Return the (X, Y) coordinate for the center point of the cell that contains the specified text.  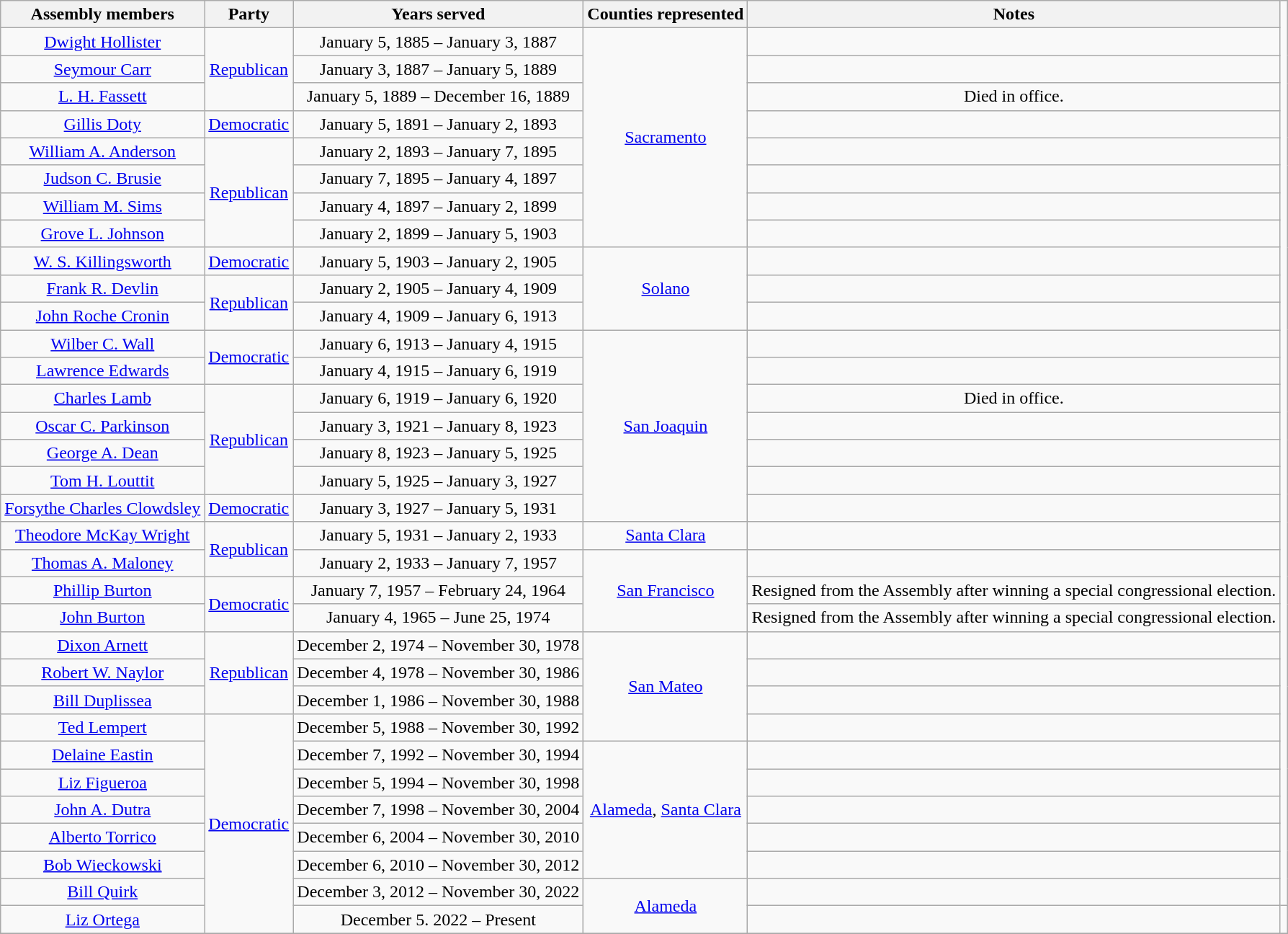
L. H. Fassett (102, 97)
Party (249, 14)
January 5, 1885 – January 3, 1887 (438, 42)
Alameda (666, 906)
January 2, 1933 – January 7, 1957 (438, 563)
Bill Quirk (102, 892)
John A. Dutra (102, 810)
December 6, 2004 – November 30, 2010 (438, 837)
January 2, 1899 – January 5, 1903 (438, 233)
John Burton (102, 618)
Dixon Arnett (102, 645)
December 5, 1988 – November 30, 1992 (438, 727)
January 5, 1903 – January 2, 1905 (438, 261)
December 5. 2022 – Present (438, 920)
San Mateo (666, 686)
Phillip Burton (102, 590)
January 7, 1895 – January 4, 1897 (438, 179)
Frank R. Devlin (102, 288)
William A. Anderson (102, 151)
January 8, 1923 – January 5, 1925 (438, 453)
January 2, 1893 – January 7, 1895 (438, 151)
Ted Lempert (102, 727)
January 3, 1921 – January 8, 1923 (438, 426)
Bob Wieckowski (102, 865)
January 6, 1913 – January 4, 1915 (438, 344)
Forsythe Charles Clowdsley (102, 508)
January 4, 1909 – January 6, 1913 (438, 316)
Tom H. Louttit (102, 481)
Counties represented (666, 14)
Alameda, Santa Clara (666, 809)
Sacramento (666, 138)
Wilber C. Wall (102, 344)
December 1, 1986 – November 30, 1988 (438, 700)
January 5, 1925 – January 3, 1927 (438, 481)
John Roche Cronin (102, 316)
Bill Duplissea (102, 700)
Assembly members (102, 14)
San Joaquin (666, 426)
December 3, 2012 – November 30, 2022 (438, 892)
January 4, 1965 – June 25, 1974 (438, 618)
Solano (666, 288)
Notes (1014, 14)
Oscar C. Parkinson (102, 426)
W. S. Killingsworth (102, 261)
January 4, 1915 – January 6, 1919 (438, 371)
George A. Dean (102, 453)
Thomas A. Maloney (102, 563)
January 3, 1887 – January 5, 1889 (438, 69)
Charles Lamb (102, 399)
Judson C. Brusie (102, 179)
January 5, 1889 – December 16, 1889 (438, 97)
Robert W. Naylor (102, 672)
December 4, 1978 – November 30, 1986 (438, 672)
Theodore McKay Wright (102, 535)
January 6, 1919 – January 6, 1920 (438, 399)
Grove L. Johnson (102, 233)
December 5, 1994 – November 30, 1998 (438, 782)
Gillis Doty (102, 124)
Seymour Carr (102, 69)
December 7, 1998 – November 30, 2004 (438, 810)
January 2, 1905 – January 4, 1909 (438, 288)
Delaine Eastin (102, 755)
January 7, 1957 – February 24, 1964 (438, 590)
Santa Clara (666, 535)
December 2, 1974 – November 30, 1978 (438, 645)
Lawrence Edwards (102, 371)
William M. Sims (102, 206)
January 4, 1897 – January 2, 1899 (438, 206)
Liz Ortega (102, 920)
Dwight Hollister (102, 42)
December 6, 2010 – November 30, 2012 (438, 865)
January 3, 1927 – January 5, 1931 (438, 508)
San Francisco (666, 590)
December 7, 1992 – November 30, 1994 (438, 755)
January 5, 1931 – January 2, 1933 (438, 535)
January 5, 1891 – January 2, 1893 (438, 124)
Liz Figueroa (102, 782)
Alberto Torrico (102, 837)
Years served (438, 14)
